Return the [x, y] coordinate for the center point of the cell that contains the specified text.  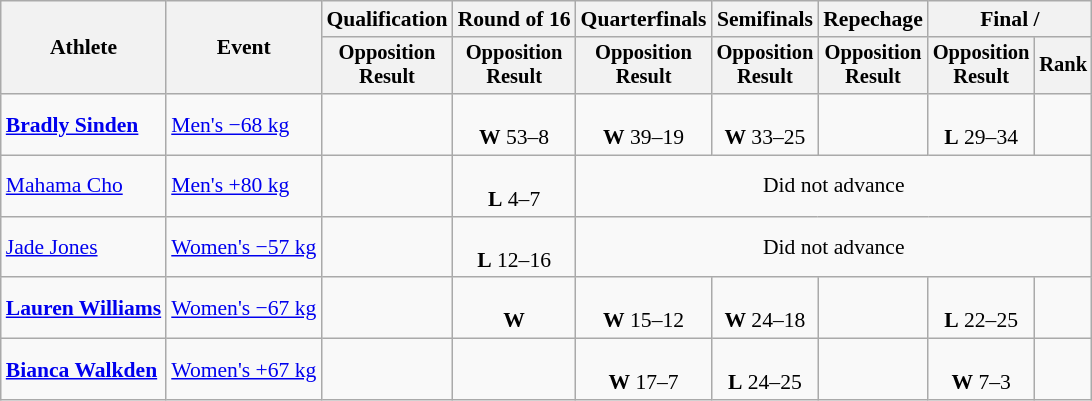
W 53–8 [514, 124]
L 24–25 [766, 370]
Men's −68 kg [244, 124]
Bianca Walkden [84, 370]
Semifinals [766, 19]
Event [244, 48]
L 4–7 [514, 186]
Final / [1010, 19]
Bradly Sinden [84, 124]
Women's −67 kg [244, 308]
W 33–25 [766, 124]
W 15–12 [644, 308]
Women's +67 kg [244, 370]
Round of 16 [514, 19]
Women's −57 kg [244, 248]
Qualification [386, 19]
Men's +80 kg [244, 186]
Mahama Cho [84, 186]
L 29–34 [982, 124]
W 7–3 [982, 370]
L 22–25 [982, 308]
W 17–7 [644, 370]
Athlete [84, 48]
W 24–18 [766, 308]
Lauren Williams [84, 308]
Repechage [873, 19]
Quarterfinals [644, 19]
Jade Jones [84, 248]
Rank [1063, 66]
L 12–16 [514, 248]
W 39–19 [644, 124]
W [514, 308]
